Capture the cell that displays the provided text and extract its [x, y] central coordinate. 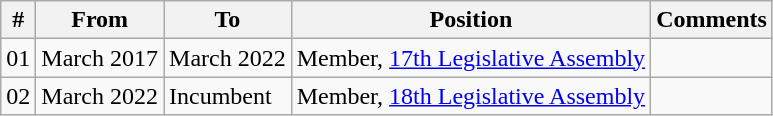
# [18, 20]
From [100, 20]
Member, 18th Legislative Assembly [470, 96]
Member, 17th Legislative Assembly [470, 58]
02 [18, 96]
01 [18, 58]
To [228, 20]
Incumbent [228, 96]
Position [470, 20]
Comments [712, 20]
March 2017 [100, 58]
